Capture the cell that displays the provided text and extract its (X, Y) central coordinate. 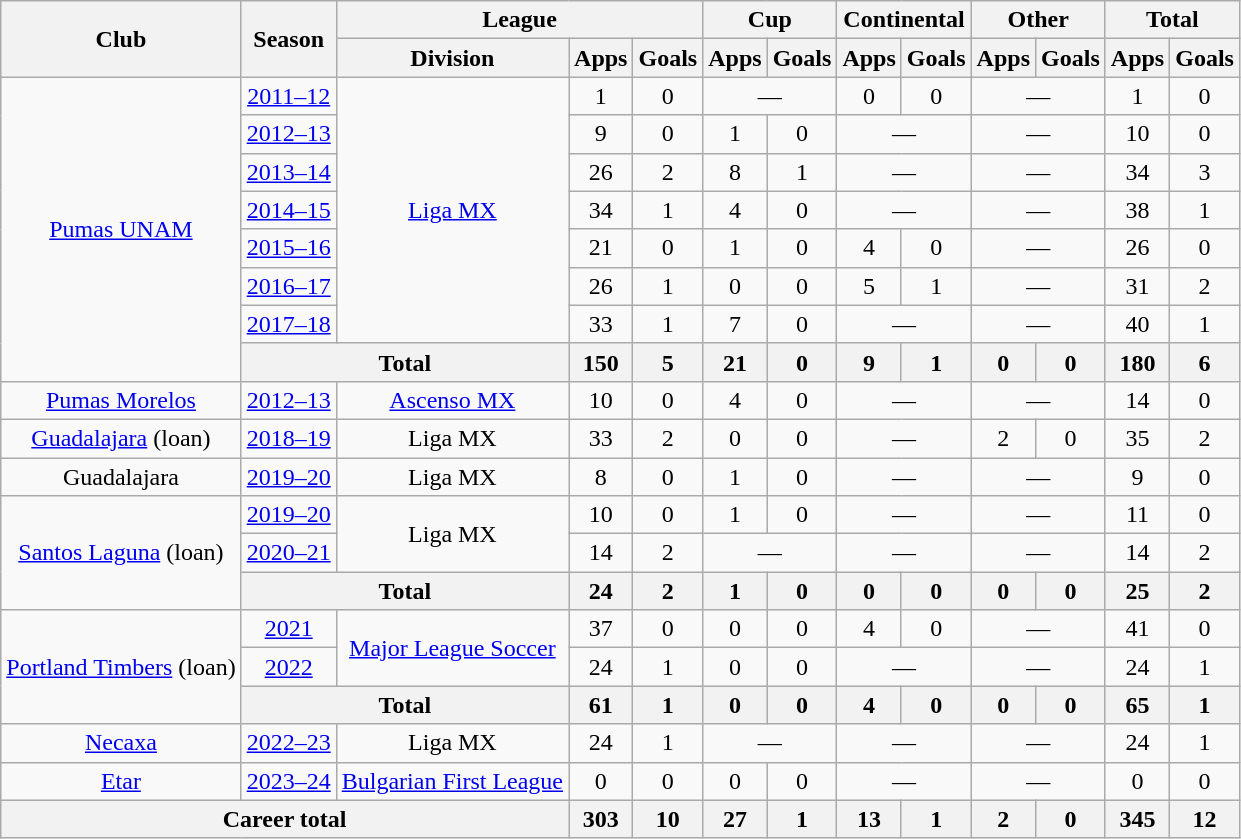
2021 (288, 629)
2020–21 (288, 553)
Division (452, 58)
2016–17 (288, 286)
Pumas UNAM (121, 229)
Santos Laguna (loan) (121, 553)
2018–19 (288, 438)
37 (601, 629)
41 (1137, 629)
2014–15 (288, 210)
40 (1137, 324)
303 (601, 819)
345 (1137, 819)
League (520, 20)
25 (1137, 591)
2023–24 (288, 781)
Guadalajara (loan) (121, 438)
2022–23 (288, 743)
12 (1205, 819)
Pumas Morelos (121, 400)
2013–14 (288, 172)
31 (1137, 286)
150 (601, 362)
Bulgarian First League (452, 781)
Etar (121, 781)
13 (869, 819)
11 (1137, 515)
Career total (285, 819)
2015–16 (288, 248)
7 (735, 324)
35 (1137, 438)
180 (1137, 362)
27 (735, 819)
Other (1038, 20)
Season (288, 39)
Guadalajara (121, 477)
Portland Timbers (loan) (121, 667)
Club (121, 39)
Continental (904, 20)
Major League Soccer (452, 648)
Ascenso MX (452, 400)
38 (1137, 210)
Cup (770, 20)
65 (1137, 705)
Necaxa (121, 743)
3 (1205, 172)
61 (601, 705)
2011–12 (288, 96)
6 (1205, 362)
2022 (288, 667)
2017–18 (288, 324)
